Provide the (X, Y) coordinate of the cell's center where the given text is located.  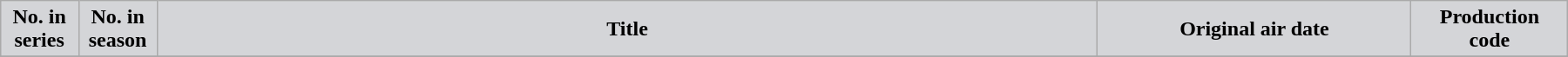
Title (627, 29)
Productioncode (1490, 29)
No. inseries (39, 29)
No. inseason (118, 29)
Original air date (1254, 29)
